Pinpoint the cell where the given text exists, returning its [X, Y] midpoint coordinate. 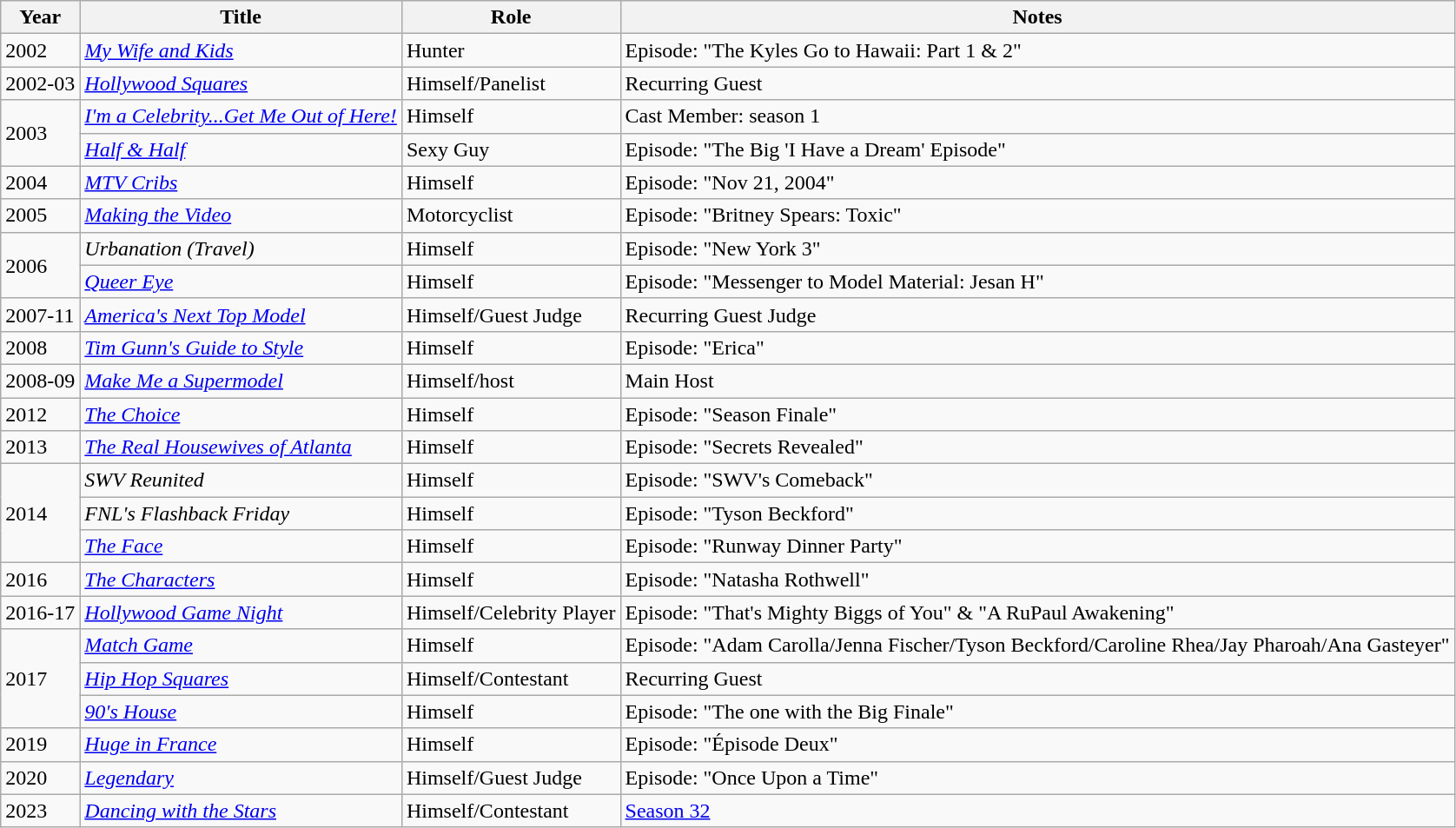
Tim Gunn's Guide to Style [242, 348]
2013 [40, 447]
Making the Video [242, 215]
Episode: "The one with the Big Finale" [1037, 712]
2016 [40, 580]
2014 [40, 513]
My Wife and Kids [242, 50]
Episode: "Épisode Deux" [1037, 745]
Himself/Celebrity Player [511, 613]
2005 [40, 215]
Hollywood Game Night [242, 613]
2006 [40, 265]
2002-03 [40, 83]
2020 [40, 778]
Episode: "Britney Spears: Toxic" [1037, 215]
Episode: "Tyson Beckford" [1037, 513]
90's House [242, 712]
Episode: "Season Finale" [1037, 414]
Episode: "Adam Carolla/Jenna Fischer/Tyson Beckford/Caroline Rhea/Jay Pharoah/Ana Gasteyer" [1037, 646]
Role [511, 17]
2017 [40, 679]
Match Game [242, 646]
2023 [40, 811]
Episode: "Nov 21, 2004" [1037, 182]
Year [40, 17]
Episode: "SWV's Comeback" [1037, 480]
The Characters [242, 580]
Main Host [1037, 381]
2003 [40, 133]
Queer Eye [242, 282]
Season 32 [1037, 811]
MTV Cribs [242, 182]
Episode: "Messenger to Model Material: Jesan H" [1037, 282]
Episode: "That's Mighty Biggs of You" & "A RuPaul Awakening" [1037, 613]
2019 [40, 745]
2007-11 [40, 315]
2008-09 [40, 381]
Notes [1037, 17]
Hollywood Squares [242, 83]
2008 [40, 348]
Title [242, 17]
Episode: "The Big 'I Have a Dream' Episode" [1037, 149]
SWV Reunited [242, 480]
2012 [40, 414]
Half & Half [242, 149]
Episode: "New York 3" [1037, 248]
Himself/Panelist [511, 83]
Make Me a Supermodel [242, 381]
Motorcyclist [511, 215]
Sexy Guy [511, 149]
Cast Member: season 1 [1037, 116]
Episode: "Once Upon a Time" [1037, 778]
Recurring Guest Judge [1037, 315]
Episode: "Secrets Revealed" [1037, 447]
The Real Housewives of Atlanta [242, 447]
Himself/host [511, 381]
2016-17 [40, 613]
FNL's Flashback Friday [242, 513]
Legendary [242, 778]
Episode: "Erica" [1037, 348]
Hip Hop Squares [242, 679]
Huge in France [242, 745]
The Choice [242, 414]
The Face [242, 546]
America's Next Top Model [242, 315]
Urbanation (Travel) [242, 248]
2002 [40, 50]
Episode: "Runway Dinner Party" [1037, 546]
Hunter [511, 50]
I'm a Celebrity...Get Me Out of Here! [242, 116]
Episode: "Natasha Rothwell" [1037, 580]
2004 [40, 182]
Episode: "The Kyles Go to Hawaii: Part 1 & 2" [1037, 50]
Dancing with the Stars [242, 811]
